Detect which cell encompasses the target text, then output its (x, y) center coordinate. 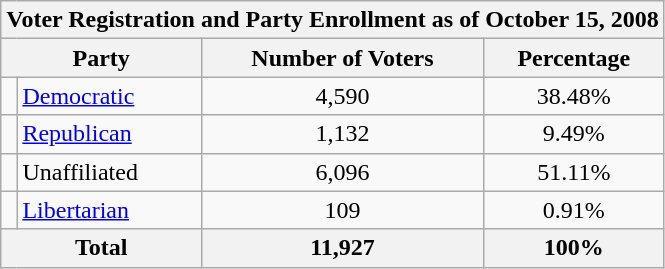
Republican (110, 134)
Party (102, 58)
100% (574, 248)
Libertarian (110, 210)
4,590 (343, 96)
Unaffiliated (110, 172)
Number of Voters (343, 58)
9.49% (574, 134)
1,132 (343, 134)
Voter Registration and Party Enrollment as of October 15, 2008 (332, 20)
51.11% (574, 172)
Total (102, 248)
Democratic (110, 96)
6,096 (343, 172)
Percentage (574, 58)
0.91% (574, 210)
11,927 (343, 248)
109 (343, 210)
38.48% (574, 96)
